Extract the [x, y] coordinate from the center of the cell holding the provided text.  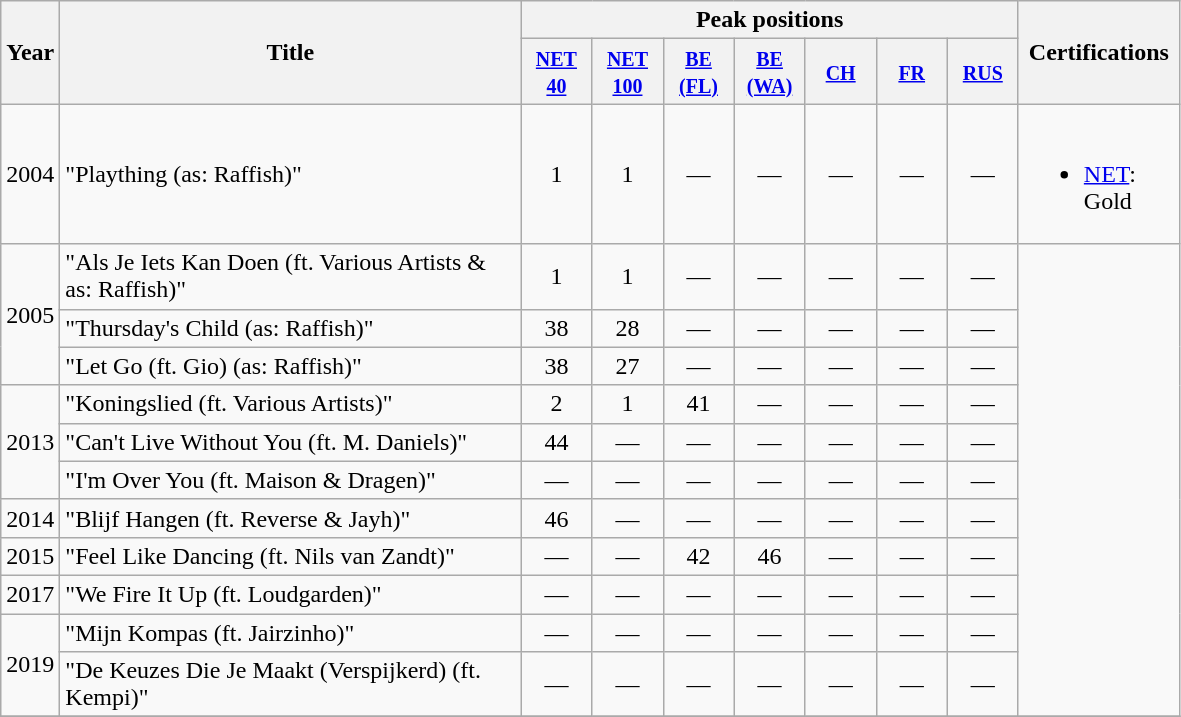
"Mijn Kompas (ft. Jairzinho)" [290, 633]
2019 [30, 666]
BE (WA) [770, 72]
"Feel Like Dancing (ft. Nils van Zandt)" [290, 556]
"Als Je Iets Kan Doen (ft. Various Artists & as: Raffish)" [290, 276]
44 [556, 442]
"Blijf Hangen (ft. Reverse & Jayh)" [290, 518]
27 [628, 366]
41 [698, 404]
2013 [30, 442]
28 [628, 328]
42 [698, 556]
Title [290, 52]
NET: Gold [1098, 174]
"Koningslied (ft. Various Artists)" [290, 404]
FR [912, 72]
RUS [982, 72]
"Let Go (ft. Gio) (as: Raffish)" [290, 366]
2017 [30, 594]
Year [30, 52]
"We Fire It Up (ft. Loudgarden)" [290, 594]
"De Keuzes Die Je Maakt (Verspijkerd) (ft. Kempi)" [290, 684]
NET 40 [556, 72]
2014 [30, 518]
2004 [30, 174]
"Thursday's Child (as: Raffish)" [290, 328]
2 [556, 404]
Certifications [1098, 52]
CH [840, 72]
"Plaything (as: Raffish)" [290, 174]
"Can't Live Without You (ft. M. Daniels)" [290, 442]
"I'm Over You (ft. Maison & Dragen)" [290, 480]
2005 [30, 314]
2015 [30, 556]
NET 100 [628, 72]
BE (FL) [698, 72]
Peak positions [770, 20]
